Provide the (X, Y) coordinate of the cell's center where the given text is located.  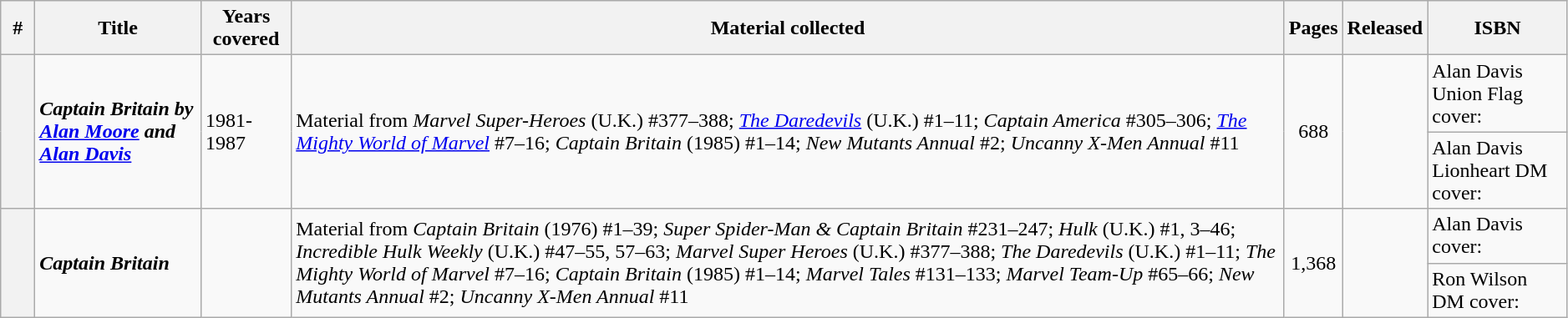
Captain Britain by Alan Moore and Alan Davis (119, 132)
Pages (1313, 28)
Alan Davis Union Flag cover: (1498, 93)
1,368 (1313, 263)
Alan Davis Lionheart DM cover: (1498, 170)
ISBN (1498, 28)
1981-1987 (246, 132)
Released (1385, 28)
Alan Davis cover: (1498, 235)
Ron Wilson DM cover: (1498, 290)
688 (1313, 132)
# (18, 28)
Captain Britain (119, 263)
Title (119, 28)
Years covered (246, 28)
Material collected (789, 28)
